Scan for the cell matching the given text and deliver its (x, y) coordinate at center. 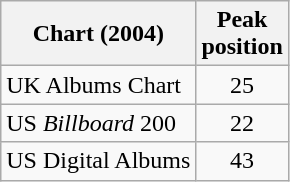
UK Albums Chart (98, 85)
Peakposition (242, 34)
US Billboard 200 (98, 123)
US Digital Albums (98, 161)
43 (242, 161)
25 (242, 85)
Chart (2004) (98, 34)
22 (242, 123)
